Detect which cell encompasses the target text, then output its (X, Y) center coordinate. 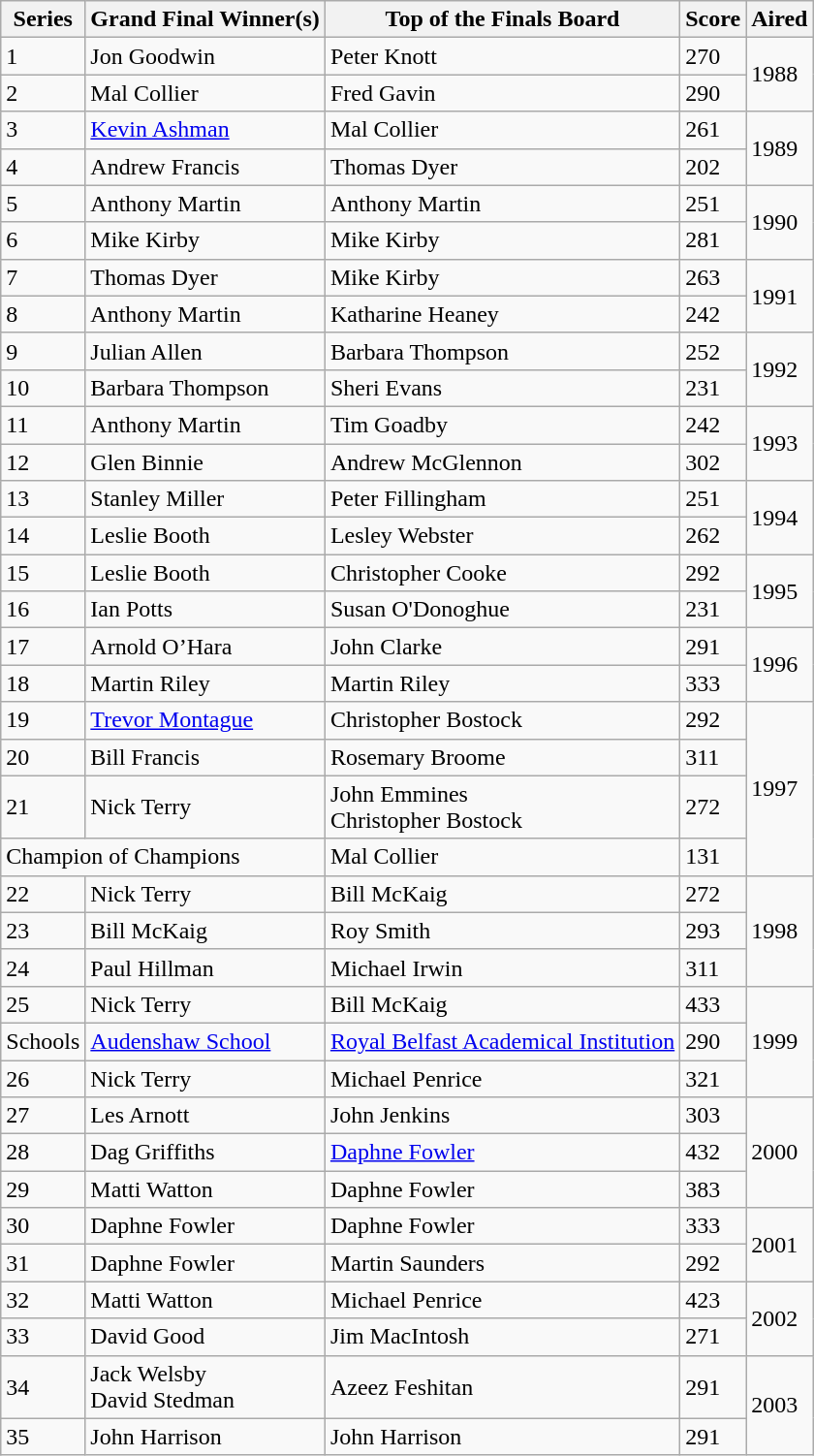
1 (43, 56)
Arnold O’Hara (205, 647)
281 (713, 240)
Christopher Cooke (502, 573)
Glen Binnie (205, 462)
Trevor Montague (205, 720)
Andrew Francis (205, 167)
302 (713, 462)
Schools (43, 1041)
Michael Irwin (502, 967)
1989 (779, 148)
18 (43, 683)
11 (43, 425)
Champion of Champions (163, 857)
270 (713, 56)
13 (43, 499)
David Good (205, 1337)
Series (43, 19)
293 (713, 931)
1991 (779, 296)
28 (43, 1153)
1990 (779, 222)
20 (43, 757)
Top of the Finals Board (502, 19)
John Clarke (502, 647)
Lesley Webster (502, 536)
Julian Allen (205, 351)
19 (43, 720)
Andrew McGlennon (502, 462)
Les Arnott (205, 1116)
1992 (779, 369)
22 (43, 894)
1995 (779, 591)
Jim MacIntosh (502, 1337)
Rosemary Broome (502, 757)
Audenshaw School (205, 1041)
Paul Hillman (205, 967)
Ian Potts (205, 610)
4 (43, 167)
Score (713, 19)
Royal Belfast Academical Institution (502, 1041)
252 (713, 351)
432 (713, 1153)
1999 (779, 1041)
2002 (779, 1318)
Tim Goadby (502, 425)
9 (43, 351)
32 (43, 1300)
321 (713, 1079)
John Jenkins (502, 1116)
Bill Francis (205, 757)
Azeez Feshitan (502, 1386)
Stanley Miller (205, 499)
23 (43, 931)
35 (43, 1437)
261 (713, 130)
25 (43, 1004)
Susan O'Donoghue (502, 610)
24 (43, 967)
1998 (779, 931)
3 (43, 130)
Roy Smith (502, 931)
423 (713, 1300)
Martin Saunders (502, 1263)
5 (43, 204)
Peter Fillingham (502, 499)
2003 (779, 1406)
17 (43, 647)
1988 (779, 75)
131 (713, 857)
10 (43, 388)
15 (43, 573)
383 (713, 1189)
21 (43, 807)
Jon Goodwin (205, 56)
Jack Welsby David Stedman (205, 1386)
1993 (779, 443)
26 (43, 1079)
Aired (779, 19)
303 (713, 1116)
27 (43, 1116)
John Emmines Christopher Bostock (502, 807)
6 (43, 240)
2 (43, 93)
31 (43, 1263)
263 (713, 277)
Dag Griffiths (205, 1153)
1996 (779, 665)
Sheri Evans (502, 388)
202 (713, 167)
30 (43, 1226)
29 (43, 1189)
433 (713, 1004)
271 (713, 1337)
2001 (779, 1245)
16 (43, 610)
14 (43, 536)
2000 (779, 1153)
Christopher Bostock (502, 720)
12 (43, 462)
262 (713, 536)
Grand Final Winner(s) (205, 19)
Katharine Heaney (502, 314)
Peter Knott (502, 56)
Kevin Ashman (205, 130)
1994 (779, 518)
34 (43, 1386)
1997 (779, 789)
Fred Gavin (502, 93)
8 (43, 314)
7 (43, 277)
33 (43, 1337)
